Identify which cell holds the provided text, then report its [X, Y] central coordinate. 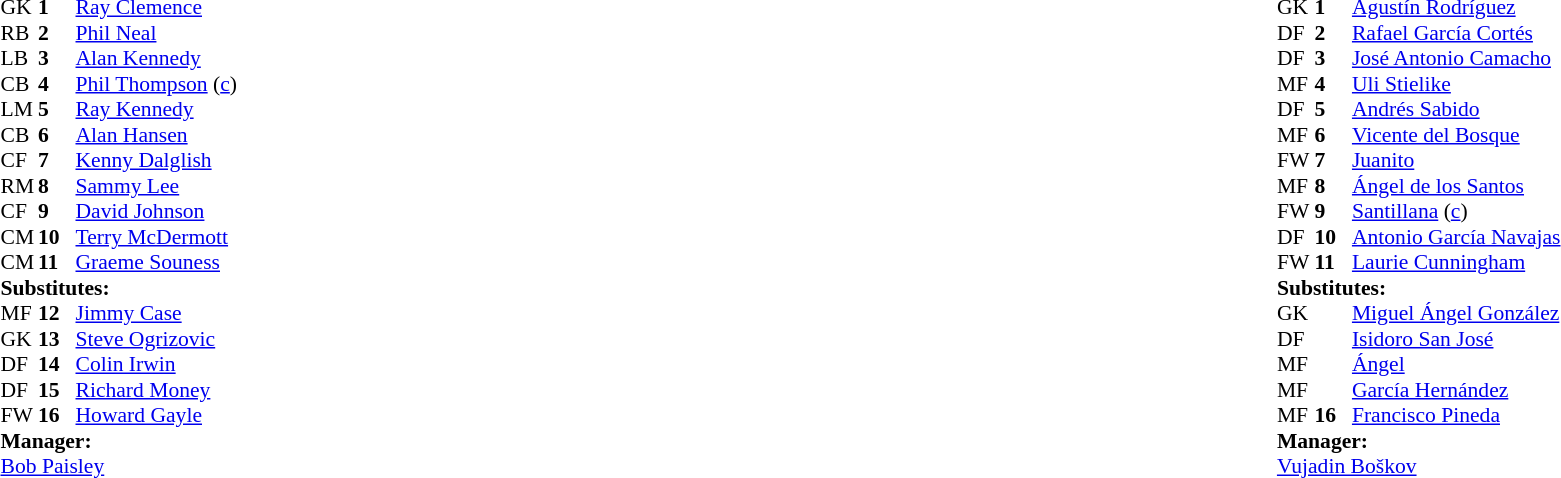
Ángel de los Santos [1456, 186]
Rafael García Cortés [1456, 33]
Alan Kennedy [157, 59]
Alan Hansen [157, 135]
13 [57, 339]
Phil Neal [157, 33]
Juanito [1456, 161]
Vicente del Bosque [1456, 135]
García Hernández [1456, 390]
Colin Irwin [157, 365]
LB [19, 59]
Kenny Dalglish [157, 161]
Santillana (c) [1456, 211]
RM [19, 186]
Ray Kennedy [157, 109]
Terry McDermott [157, 237]
Laurie Cunningham [1456, 263]
José Antonio Camacho [1456, 59]
Graeme Souness [157, 263]
12 [57, 313]
14 [57, 365]
Antonio García Navajas [1456, 237]
LM [19, 109]
Francisco Pineda [1456, 415]
Steve Ogrizovic [157, 339]
Jimmy Case [157, 313]
Phil Thompson (c) [157, 84]
David Johnson [157, 211]
Howard Gayle [157, 415]
Sammy Lee [157, 186]
Andrés Sabido [1456, 109]
Miguel Ángel González [1456, 313]
Uli Stielike [1456, 84]
Ángel [1456, 365]
15 [57, 390]
Isidoro San José [1456, 339]
Richard Money [157, 390]
RB [19, 33]
